Identify which cell holds the provided text, then report its (X, Y) central coordinate. 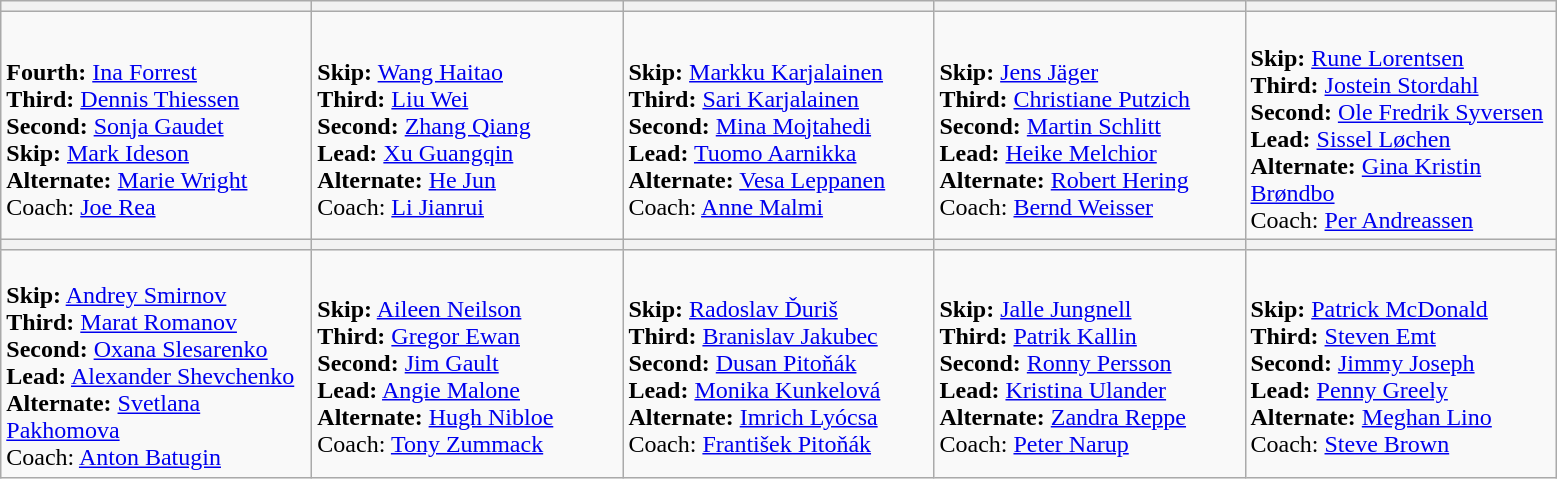
Skip: Aileen Neilson Third: Gregor Ewan Second: Jim Gault Lead: Angie Malone Alternate: Hugh Nibloe Coach: Tony Zummack (468, 364)
Skip: Markku Karjalainen Third: Sari Karjalainen Second: Mina Mojtahedi Lead: Tuomo Aarnikka Alternate: Vesa Leppanen Coach: Anne Malmi (778, 126)
Skip: Rune Lorentsen Third: Jostein Stordahl Second: Ole Fredrik Syversen Lead: Sissel Løchen Alternate: Gina Kristin Brøndbo Coach: Per Andreassen (1400, 126)
Skip: Jens Jäger Third: Christiane Putzich Second: Martin Schlitt Lead: Heike Melchior Alternate: Robert Hering Coach: Bernd Weisser (1090, 126)
Fourth: Ina Forrest Third: Dennis Thiessen Second: Sonja Gaudet Skip: Mark Ideson Alternate: Marie Wright Coach: Joe Rea (156, 126)
Skip: Andrey Smirnov Third: Marat Romanov Second: Oxana Slesarenko Lead: Alexander Shevchenko Alternate: Svetlana Pakhomova Coach: Anton Batugin (156, 364)
Skip: Radoslav Ďuriš Third: Branislav Jakubec Second: Dusan Pitoňák Lead: Monika Kunkelová Alternate: Imrich Lyócsa Coach: František Pitoňák (778, 364)
Skip: Wang Haitao Third: Liu Wei Second: Zhang Qiang Lead: Xu Guangqin Alternate: He Jun Coach: Li Jianrui (468, 126)
Skip: Patrick McDonald Third: Steven Emt Second: Jimmy Joseph Lead: Penny Greely Alternate: Meghan Lino Coach: Steve Brown (1400, 364)
Skip: Jalle Jungnell Third: Patrik Kallin Second: Ronny Persson Lead: Kristina Ulander Alternate: Zandra Reppe Coach: Peter Narup (1090, 364)
